Find where the given text appears and provide that cell's center as (X, Y) coordinate. 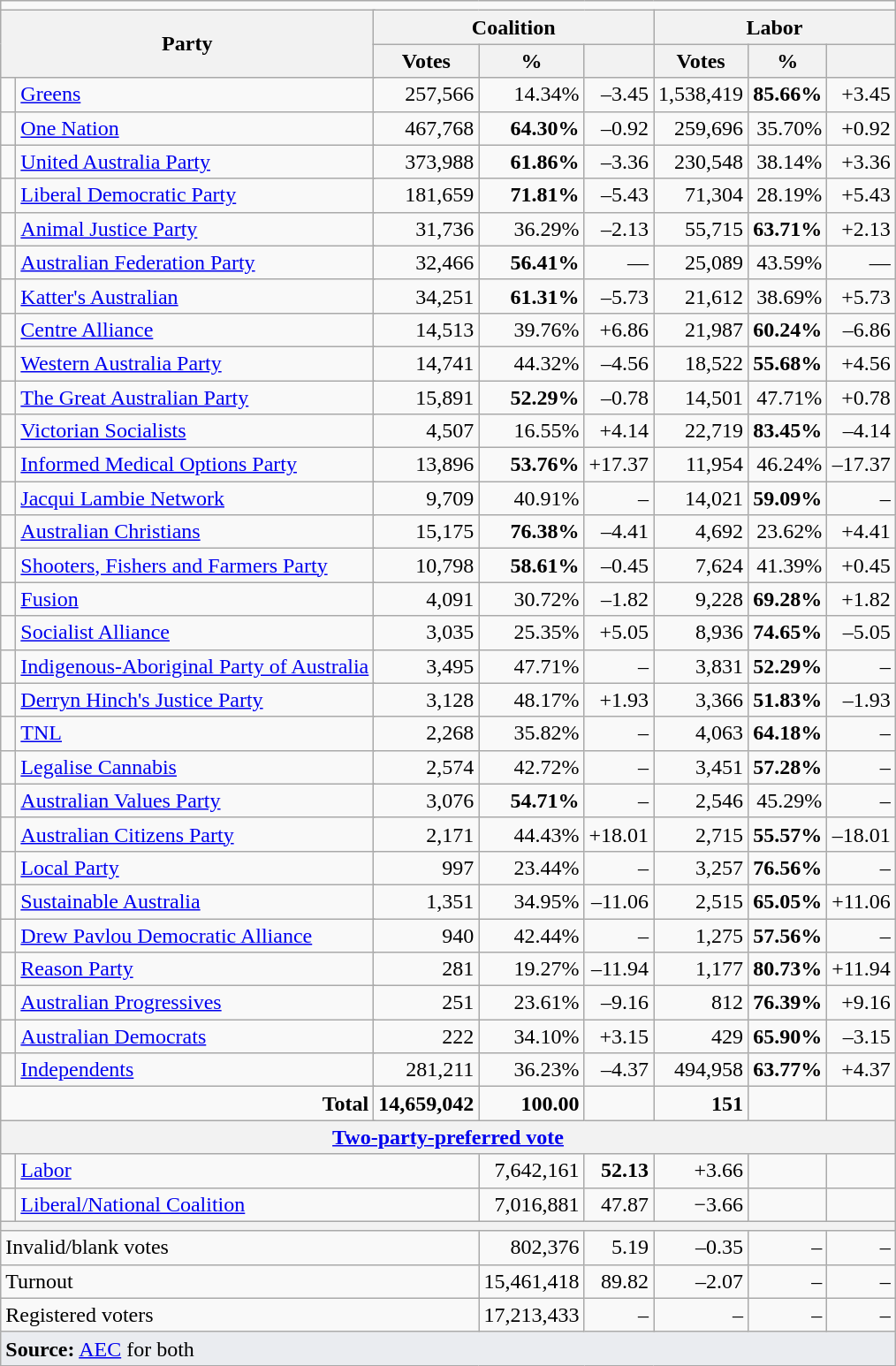
Turnout (240, 1281)
39.76% (532, 330)
Australian Federation Party (194, 262)
42.44% (532, 936)
Jacqui Lambie Network (194, 498)
3,035 (426, 633)
57.56% (788, 936)
Drew Pavlou Democratic Alliance (194, 936)
+5.43 (862, 195)
494,958 (702, 1070)
85.66% (788, 95)
+11.94 (862, 969)
429 (702, 1036)
14.34% (532, 95)
Invalid/blank votes (240, 1248)
–2.07 (702, 1281)
Party (187, 44)
4,692 (702, 532)
–2.13 (619, 229)
Derryn Hinch's Justice Party (194, 700)
1,177 (702, 969)
+3.45 (862, 95)
71,304 (702, 195)
4,507 (426, 431)
Independents (194, 1070)
1,275 (702, 936)
Liberal/National Coalition (247, 1204)
58.61% (532, 565)
2,546 (702, 801)
3,495 (426, 666)
Australian Citizens Party (194, 834)
4,063 (702, 733)
251 (426, 1003)
+0.78 (862, 397)
25,089 (702, 262)
21,612 (702, 296)
22,719 (702, 431)
76.56% (788, 868)
+17.37 (619, 465)
28.19% (788, 195)
–9.16 (619, 1003)
The Great Australian Party (194, 397)
35.82% (532, 733)
Australian Progressives (194, 1003)
Informed Medical Options Party (194, 465)
Total (187, 1104)
80.73% (788, 969)
Greens (194, 95)
3,451 (702, 767)
19.27% (532, 969)
17,213,433 (532, 1315)
+3.66 (702, 1171)
3,076 (426, 801)
48.17% (532, 700)
–3.36 (619, 162)
46.24% (788, 465)
–4.14 (862, 431)
2,171 (426, 834)
34.95% (532, 901)
10,798 (426, 565)
57.28% (788, 767)
42.72% (532, 767)
–11.94 (619, 969)
–6.86 (862, 330)
–3.45 (619, 95)
23.62% (788, 532)
TNL (194, 733)
41.39% (788, 565)
–3.15 (862, 1036)
Source: AEC for both (449, 1348)
Socialist Alliance (194, 633)
+9.16 (862, 1003)
4,091 (426, 599)
One Nation (194, 128)
21,987 (702, 330)
Australian Values Party (194, 801)
–17.37 (862, 465)
36.29% (532, 229)
55.68% (788, 363)
43.59% (788, 262)
802,376 (532, 1248)
89.82 (619, 1281)
14,501 (702, 397)
222 (426, 1036)
Reason Party (194, 969)
+1.93 (619, 700)
56.41% (532, 262)
+4.37 (862, 1070)
44.32% (532, 363)
+4.56 (862, 363)
–18.01 (862, 834)
Sustainable Australia (194, 901)
Registered voters (240, 1315)
281,211 (426, 1070)
–4.37 (619, 1070)
3,831 (702, 666)
65.90% (788, 1036)
100.00 (532, 1104)
Local Party (194, 868)
259,696 (702, 128)
61.31% (532, 296)
1,538,419 (702, 95)
31,736 (426, 229)
3,257 (702, 868)
–0.35 (702, 1248)
+18.01 (619, 834)
+3.36 (862, 162)
83.45% (788, 431)
+0.45 (862, 565)
–11.06 (619, 901)
+3.15 (619, 1036)
373,988 (426, 162)
30.72% (532, 599)
23.44% (532, 868)
+11.06 (862, 901)
281 (426, 969)
Australian Democrats (194, 1036)
2,268 (426, 733)
11,954 (702, 465)
United Australia Party (194, 162)
–5.05 (862, 633)
–1.93 (862, 700)
61.86% (532, 162)
Legalise Cannabis (194, 767)
15,461,418 (532, 1281)
76.39% (788, 1003)
+2.13 (862, 229)
Fusion (194, 599)
47.87 (619, 1204)
2,715 (702, 834)
+5.05 (619, 633)
–0.92 (619, 128)
+6.86 (619, 330)
+0.92 (862, 128)
2,515 (702, 901)
–0.45 (619, 565)
467,768 (426, 128)
18,522 (702, 363)
7,642,161 (532, 1171)
812 (702, 1003)
55,715 (702, 229)
Coalition (514, 27)
230,548 (702, 162)
13,896 (426, 465)
3,366 (702, 700)
60.24% (788, 330)
257,566 (426, 95)
14,021 (702, 498)
23.61% (532, 1003)
69.28% (788, 599)
–0.78 (619, 397)
55.57% (788, 834)
38.14% (788, 162)
–4.56 (619, 363)
64.18% (788, 733)
15,891 (426, 397)
940 (426, 936)
–5.73 (619, 296)
71.81% (532, 195)
40.91% (532, 498)
151 (702, 1104)
2,574 (426, 767)
38.69% (788, 296)
1,351 (426, 901)
+1.82 (862, 599)
35.70% (788, 128)
44.43% (532, 834)
34,251 (426, 296)
16.55% (532, 431)
52.13 (619, 1171)
65.05% (788, 901)
3,128 (426, 700)
63.71% (788, 229)
36.23% (532, 1070)
Victorian Socialists (194, 431)
64.30% (532, 128)
+4.14 (619, 431)
8,936 (702, 633)
Two-party-preferred vote (449, 1137)
63.77% (788, 1070)
45.29% (788, 801)
Liberal Democratic Party (194, 195)
32,466 (426, 262)
54.71% (532, 801)
76.38% (532, 532)
–4.41 (619, 532)
7,016,881 (532, 1204)
34.10% (532, 1036)
9,709 (426, 498)
Western Australia Party (194, 363)
9,228 (702, 599)
53.76% (532, 465)
181,659 (426, 195)
Indigenous-Aboriginal Party of Australia (194, 666)
Shooters, Fishers and Farmers Party (194, 565)
59.09% (788, 498)
–5.43 (619, 195)
15,175 (426, 532)
25.35% (532, 633)
14,741 (426, 363)
+5.73 (862, 296)
Animal Justice Party (194, 229)
51.83% (788, 700)
14,513 (426, 330)
+4.41 (862, 532)
−3.66 (702, 1204)
997 (426, 868)
Centre Alliance (194, 330)
5.19 (619, 1248)
Katter's Australian (194, 296)
Australian Christians (194, 532)
7,624 (702, 565)
14,659,042 (426, 1104)
74.65% (788, 633)
–1.82 (619, 599)
